Determine the [X, Y] coordinate at the center of the cell enclosing the given text.  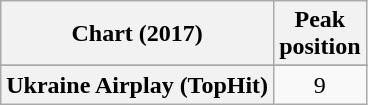
Chart (2017) [138, 34]
Peakposition [320, 34]
9 [320, 85]
Ukraine Airplay (TopHit) [138, 85]
